Detect which cell encompasses the target text, then output its (x, y) center coordinate. 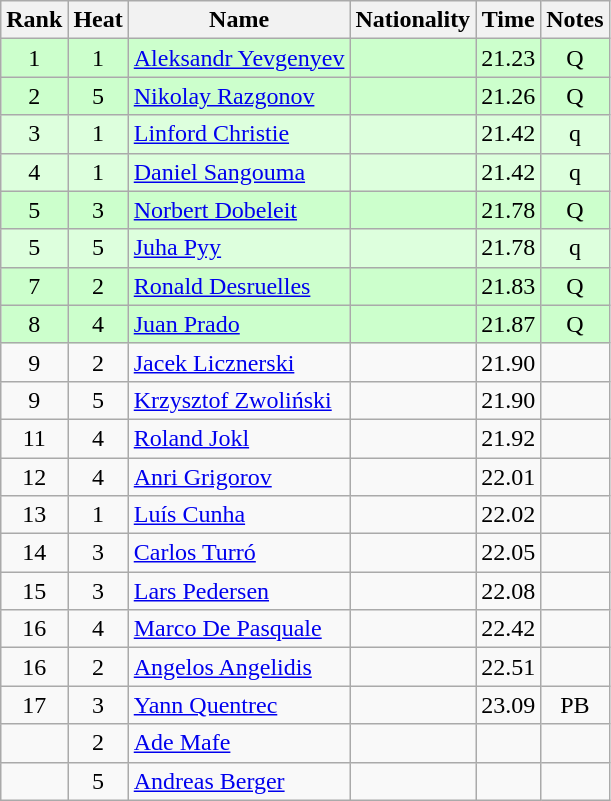
Carlos Turró (239, 553)
21.87 (508, 324)
23.09 (508, 705)
Angelos Angelidis (239, 667)
Yann Quentrec (239, 705)
21.83 (508, 286)
Norbert Dobeleit (239, 210)
17 (34, 705)
Juan Prado (239, 324)
Jacek Licznerski (239, 362)
Marco De Pasquale (239, 629)
Anri Grigorov (239, 477)
Krzysztof Zwoliński (239, 400)
22.08 (508, 591)
Ade Mafe (239, 743)
Nationality (413, 20)
Rank (34, 20)
21.92 (508, 438)
22.02 (508, 515)
Heat (98, 20)
Notes (575, 20)
14 (34, 553)
13 (34, 515)
Luís Cunha (239, 515)
Time (508, 20)
22.51 (508, 667)
7 (34, 286)
12 (34, 477)
Name (239, 20)
21.23 (508, 58)
8 (34, 324)
22.42 (508, 629)
Ronald Desruelles (239, 286)
Juha Pyy (239, 248)
22.05 (508, 553)
15 (34, 591)
Aleksandr Yevgenyev (239, 58)
21.26 (508, 96)
11 (34, 438)
PB (575, 705)
Andreas Berger (239, 781)
Roland Jokl (239, 438)
Lars Pedersen (239, 591)
Nikolay Razgonov (239, 96)
22.01 (508, 477)
Linford Christie (239, 134)
Daniel Sangouma (239, 172)
